Extract the (x, y) coordinate from the center of the cell holding the provided text.  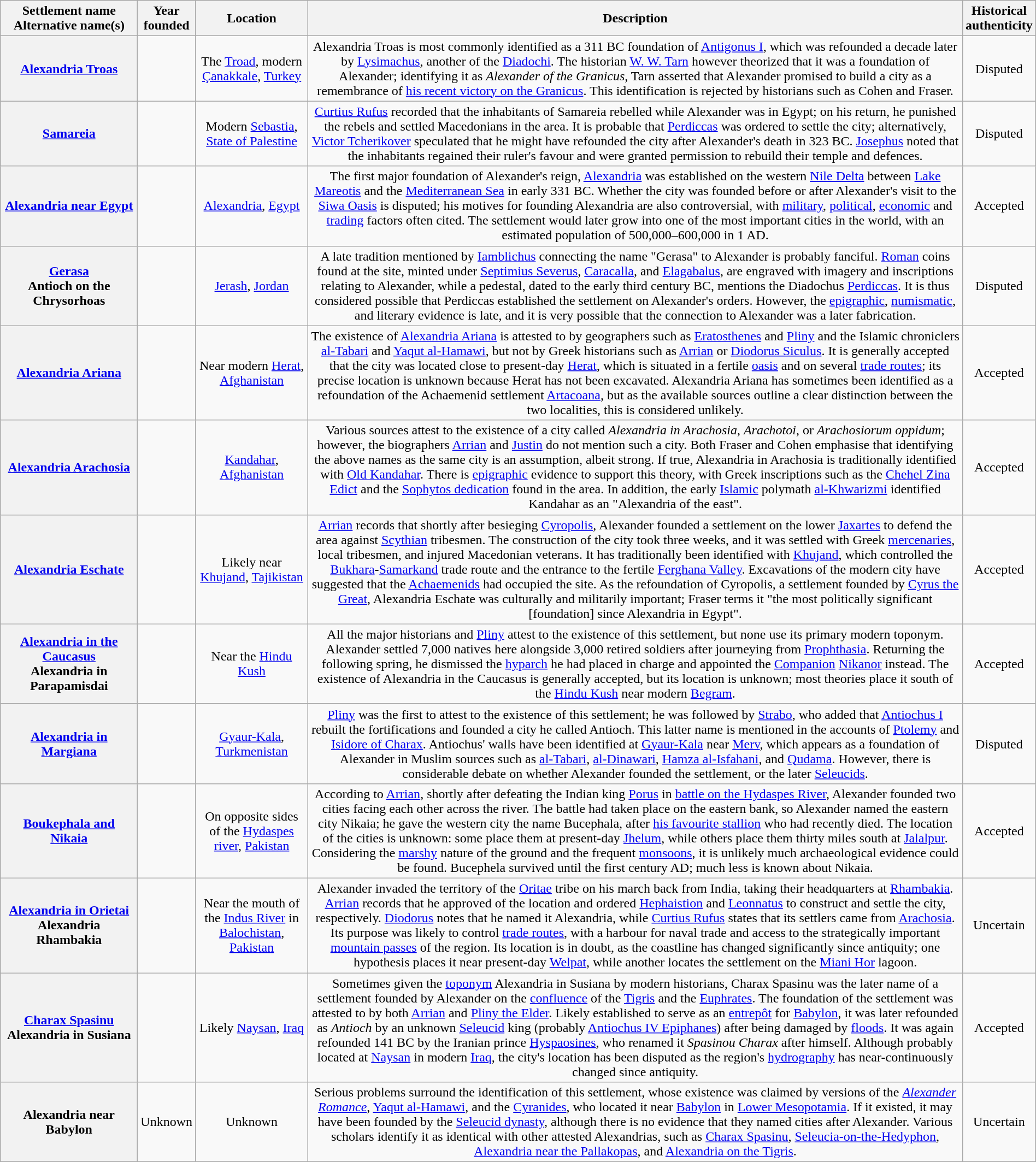
Alexandria Troas (69, 69)
Near modern Herat, Afghanistan (252, 373)
Year founded (167, 19)
Alexandria near Babylon (69, 1122)
Charax SpasinuAlexandria in Susiana (69, 1027)
On opposite sides of the Hydaspes river, Pakistan (252, 830)
Alexandria, Egypt (252, 206)
Gyaur-Kala, Turkmenistan (252, 744)
Alexandria Ariana (69, 373)
The Troad, modern Çanakkale, Turkey (252, 69)
Location (252, 19)
Alexandria Eschate (69, 569)
Near the mouth of the Indus River in Balochistan, Pakistan (252, 925)
Jerash, Jordan (252, 286)
Historical authenticity (999, 19)
Description (635, 19)
Alexandria in the CaucasusAlexandria in Parapamisdai (69, 664)
Settlement nameAlternative name(s) (69, 19)
Alexandria near Egypt (69, 206)
Alexandria in Margiana (69, 744)
Near the Hindu Kush (252, 664)
Alexandria Arachosia (69, 468)
GerasaAntioch on the Chrysorhoas (69, 286)
Boukephala and Nikaia (69, 830)
Modern Sebastia, State of Palestine (252, 133)
Samareia (69, 133)
Kandahar, Afghanistan (252, 468)
Likely Naysan, Iraq (252, 1027)
Likely near Khujand, Tajikistan (252, 569)
Alexandria in OrietaiAlexandria Rhambakia (69, 925)
